Locate the cell with the specified text and output its [x, y] center coordinate. 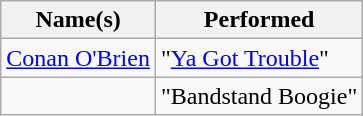
"Ya Got Trouble" [258, 58]
Performed [258, 20]
Conan O'Brien [78, 58]
Name(s) [78, 20]
"Bandstand Boogie" [258, 96]
